Find where the given text appears and provide that cell's center as [X, Y] coordinate. 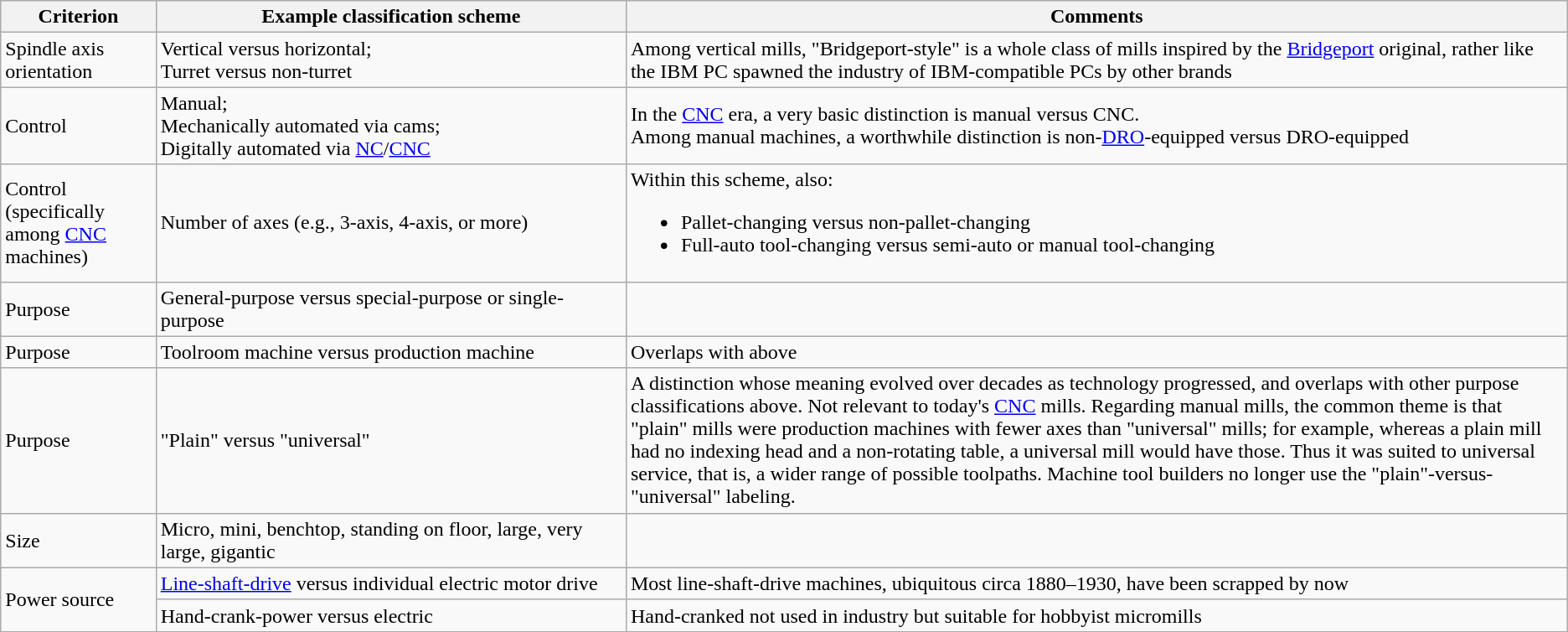
Toolroom machine versus production machine [390, 352]
Vertical versus horizontal; Turret versus non-turret [390, 60]
General-purpose versus special-purpose or single-purpose [390, 308]
Example classification scheme [390, 17]
Manual; Mechanically automated via cams; Digitally automated via NC/CNC [390, 126]
Overlaps with above [1096, 352]
Line-shaft-drive versus individual electric motor drive [390, 583]
Power source [79, 599]
"Plain" versus "universal" [390, 441]
Hand-cranked not used in industry but suitable for hobbyist micromills [1096, 615]
Hand-crank-power versus electric [390, 615]
Size [79, 540]
Control [79, 126]
Criterion [79, 17]
Number of axes (e.g., 3-axis, 4-axis, or more) [390, 223]
Micro, mini, benchtop, standing on floor, large, very large, gigantic [390, 540]
Comments [1096, 17]
Spindle axis orientation [79, 60]
Most line-shaft-drive machines, ubiquitous circa 1880–1930, have been scrapped by now [1096, 583]
Control (specifically among CNC machines) [79, 223]
Within this scheme, also:Pallet-changing versus non-pallet-changingFull-auto tool-changing versus semi-auto or manual tool-changing [1096, 223]
